Capture the cell that displays the provided text and extract its (x, y) central coordinate. 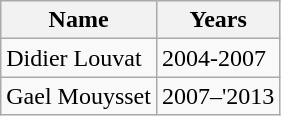
Gael Mouysset (79, 96)
Name (79, 20)
Years (218, 20)
2004-2007 (218, 58)
Didier Louvat (79, 58)
2007–'2013 (218, 96)
